Extract the [X, Y] coordinate from the center of the cell holding the provided text.  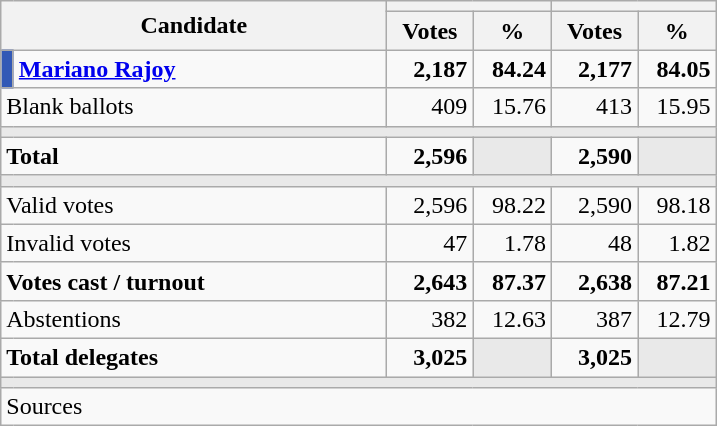
15.95 [678, 107]
Sources [358, 407]
87.37 [512, 281]
2,177 [594, 69]
47 [430, 243]
2,643 [430, 281]
Total delegates [194, 357]
48 [594, 243]
382 [430, 319]
1.82 [678, 243]
Votes cast / turnout [194, 281]
98.22 [512, 205]
87.21 [678, 281]
Total [194, 156]
12.79 [678, 319]
2,638 [594, 281]
Mariano Rajoy [200, 69]
Blank ballots [194, 107]
409 [430, 107]
Candidate [194, 26]
387 [594, 319]
98.18 [678, 205]
Invalid votes [194, 243]
2,187 [430, 69]
84.24 [512, 69]
Abstentions [194, 319]
84.05 [678, 69]
413 [594, 107]
15.76 [512, 107]
12.63 [512, 319]
1.78 [512, 243]
Valid votes [194, 205]
